Identify which cell holds the provided text, then report its [X, Y] central coordinate. 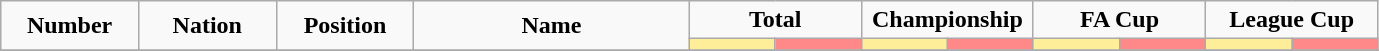
Nation [207, 26]
Championship [947, 20]
FA Cup [1119, 20]
League Cup [1292, 20]
Total [775, 20]
Position [345, 26]
Number [70, 26]
Name [552, 26]
